Scan for the cell matching the given text and deliver its [X, Y] coordinate at center. 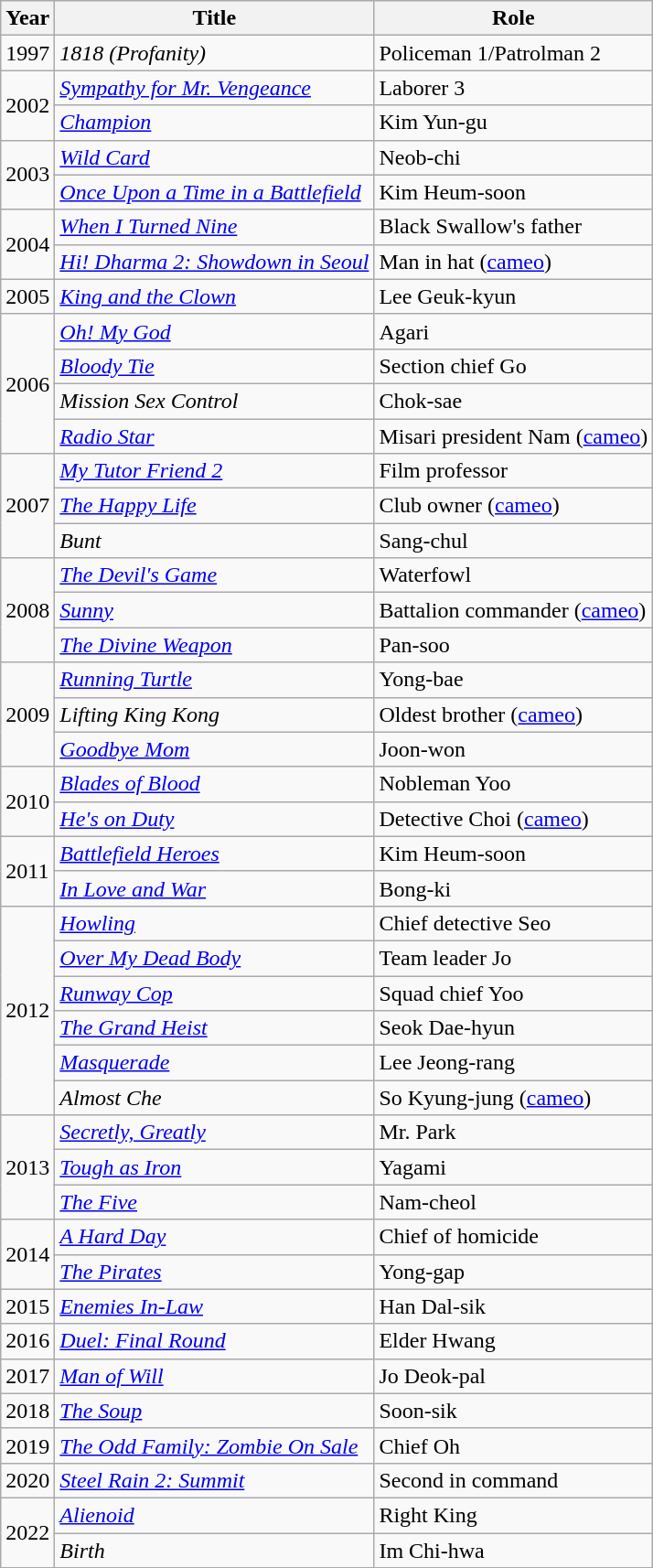
2018 [27, 1411]
Right King [514, 1515]
The Happy Life [214, 506]
Tough as Iron [214, 1167]
Bong-ki [514, 888]
Team leader Jo [514, 958]
Wild Card [214, 157]
Radio Star [214, 436]
Yong-bae [514, 680]
2010 [27, 801]
Man of Will [214, 1376]
Neob-chi [514, 157]
2009 [27, 714]
Oldest brother (cameo) [514, 714]
Yagami [514, 1167]
Duel: Final Round [214, 1341]
Almost Che [214, 1098]
2012 [27, 1010]
Sang-chul [514, 541]
A Hard Day [214, 1237]
Laborer 3 [514, 88]
Enemies In-Law [214, 1306]
2006 [27, 383]
Kim Yun-gu [514, 123]
Misari president Nam (cameo) [514, 436]
Bloody Tie [214, 366]
Black Swallow's father [514, 227]
Blades of Blood [214, 784]
The Odd Family: Zombie On Sale [214, 1445]
Film professor [514, 471]
Hi! Dharma 2: Showdown in Seoul [214, 262]
Howling [214, 923]
Lifting King Kong [214, 714]
2002 [27, 105]
Seok Dae-hyun [514, 1028]
Sunny [214, 610]
2004 [27, 244]
Role [514, 18]
2020 [27, 1480]
1997 [27, 53]
2011 [27, 871]
The Five [214, 1202]
Yong-gap [514, 1272]
The Pirates [214, 1272]
Man in hat (cameo) [514, 262]
Champion [214, 123]
2017 [27, 1376]
Bunt [214, 541]
Chief of homicide [514, 1237]
Nobleman Yoo [514, 784]
Detective Choi (cameo) [514, 819]
Mr. Park [514, 1133]
So Kyung-jung (cameo) [514, 1098]
Jo Deok-pal [514, 1376]
Steel Rain 2: Summit [214, 1480]
Joon-won [514, 749]
Policeman 1/Patrolman 2 [514, 53]
Title [214, 18]
Runway Cop [214, 993]
Oh! My God [214, 331]
1818 (Profanity) [214, 53]
The Grand Heist [214, 1028]
Pan-soo [514, 645]
2015 [27, 1306]
2019 [27, 1445]
Alienoid [214, 1515]
2005 [27, 296]
Chief detective Seo [514, 923]
Mission Sex Control [214, 401]
2008 [27, 610]
Club owner (cameo) [514, 506]
The Devil's Game [214, 575]
Battalion commander (cameo) [514, 610]
Elder Hwang [514, 1341]
Masquerade [214, 1063]
Section chief Go [514, 366]
2007 [27, 506]
2013 [27, 1167]
2022 [27, 1532]
Han Dal-sik [514, 1306]
Waterfowl [514, 575]
In Love and War [214, 888]
Chok-sae [514, 401]
Once Upon a Time in a Battlefield [214, 192]
Secretly, Greatly [214, 1133]
2016 [27, 1341]
2003 [27, 175]
Running Turtle [214, 680]
When I Turned Nine [214, 227]
Second in command [514, 1480]
Soon-sik [514, 1411]
Over My Dead Body [214, 958]
Agari [514, 331]
Lee Geuk-kyun [514, 296]
My Tutor Friend 2 [214, 471]
Squad chief Yoo [514, 993]
Chief Oh [514, 1445]
Birth [214, 1551]
King and the Clown [214, 296]
The Divine Weapon [214, 645]
Battlefield Heroes [214, 854]
Year [27, 18]
Sympathy for Mr. Vengeance [214, 88]
Nam-cheol [514, 1202]
2014 [27, 1254]
The Soup [214, 1411]
Lee Jeong-rang [514, 1063]
Goodbye Mom [214, 749]
Im Chi-hwa [514, 1551]
He's on Duty [214, 819]
